Detect which cell encompasses the target text, then output its [x, y] center coordinate. 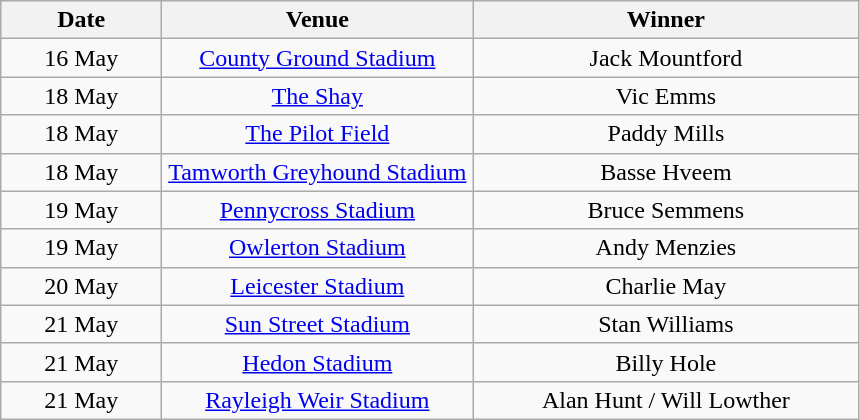
Hedon Stadium [318, 362]
16 May [82, 58]
Billy Hole [666, 362]
The Shay [318, 96]
The Pilot Field [318, 134]
Alan Hunt / Will Lowther [666, 400]
Sun Street Stadium [318, 324]
Basse Hveem [666, 172]
Bruce Semmens [666, 210]
Owlerton Stadium [318, 248]
Leicester Stadium [318, 286]
Rayleigh Weir Stadium [318, 400]
Charlie May [666, 286]
County Ground Stadium [318, 58]
20 May [82, 286]
Andy Menzies [666, 248]
Venue [318, 20]
Stan Williams [666, 324]
Tamworth Greyhound Stadium [318, 172]
Date [82, 20]
Winner [666, 20]
Paddy Mills [666, 134]
Pennycross Stadium [318, 210]
Jack Mountford [666, 58]
Vic Emms [666, 96]
